Determine the (X, Y) coordinate at the center of the cell enclosing the given text.  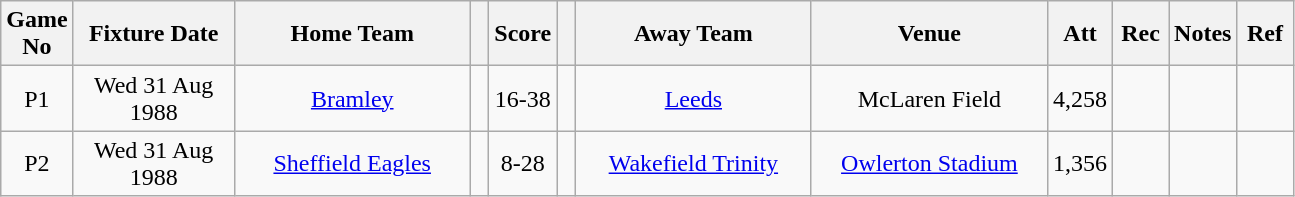
Fixture Date (154, 34)
P2 (37, 164)
Away Team (693, 34)
4,258 (1080, 98)
Venue (929, 34)
16-38 (523, 98)
1,356 (1080, 164)
Ref (1265, 34)
Sheffield Eagles (352, 164)
Notes (1203, 34)
Bramley (352, 98)
Att (1080, 34)
Home Team (352, 34)
Owlerton Stadium (929, 164)
8-28 (523, 164)
Leeds (693, 98)
Rec (1141, 34)
Score (523, 34)
Game No (37, 34)
Wakefield Trinity (693, 164)
McLaren Field (929, 98)
P1 (37, 98)
